Provide the (x, y) coordinate of the cell's center where the given text is located.  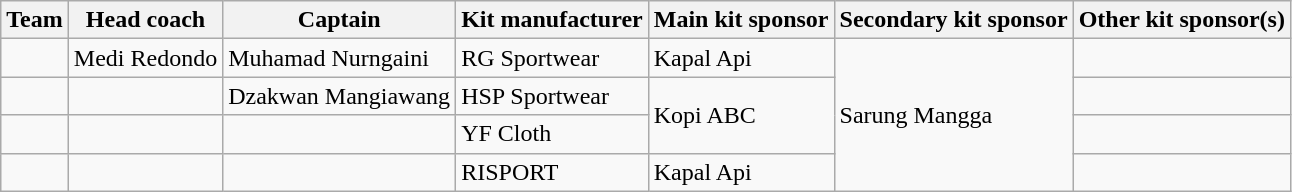
Medi Redondo (145, 58)
Muhamad Nurngaini (340, 58)
RISPORT (552, 172)
Kit manufacturer (552, 20)
Head coach (145, 20)
RG Sportwear (552, 58)
Dzakwan Mangiawang (340, 96)
Other kit sponsor(s) (1182, 20)
Main kit sponsor (741, 20)
YF Cloth (552, 134)
Captain (340, 20)
Team (35, 20)
Kopi ABC (741, 115)
Secondary kit sponsor (954, 20)
Sarung Mangga (954, 115)
HSP Sportwear (552, 96)
